For the text-containing cell, return its midpoint in (x, y) coordinate format. 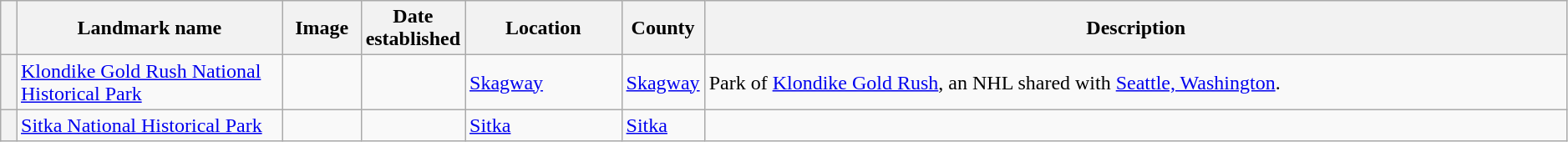
Klondike Gold Rush National Historical Park (150, 82)
Date established (413, 28)
Image (322, 28)
Location (544, 28)
County (663, 28)
Sitka National Historical Park (150, 125)
Park of Klondike Gold Rush, an NHL shared with Seattle, Washington. (1136, 82)
Landmark name (150, 28)
Description (1136, 28)
